Locate the cell with the specified text and output its (x, y) center coordinate. 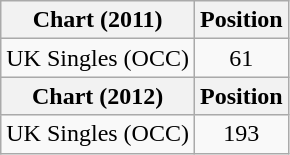
61 (241, 58)
Chart (2012) (98, 96)
Chart (2011) (98, 20)
193 (241, 134)
